Pinpoint the cell where the given text exists, returning its (x, y) midpoint coordinate. 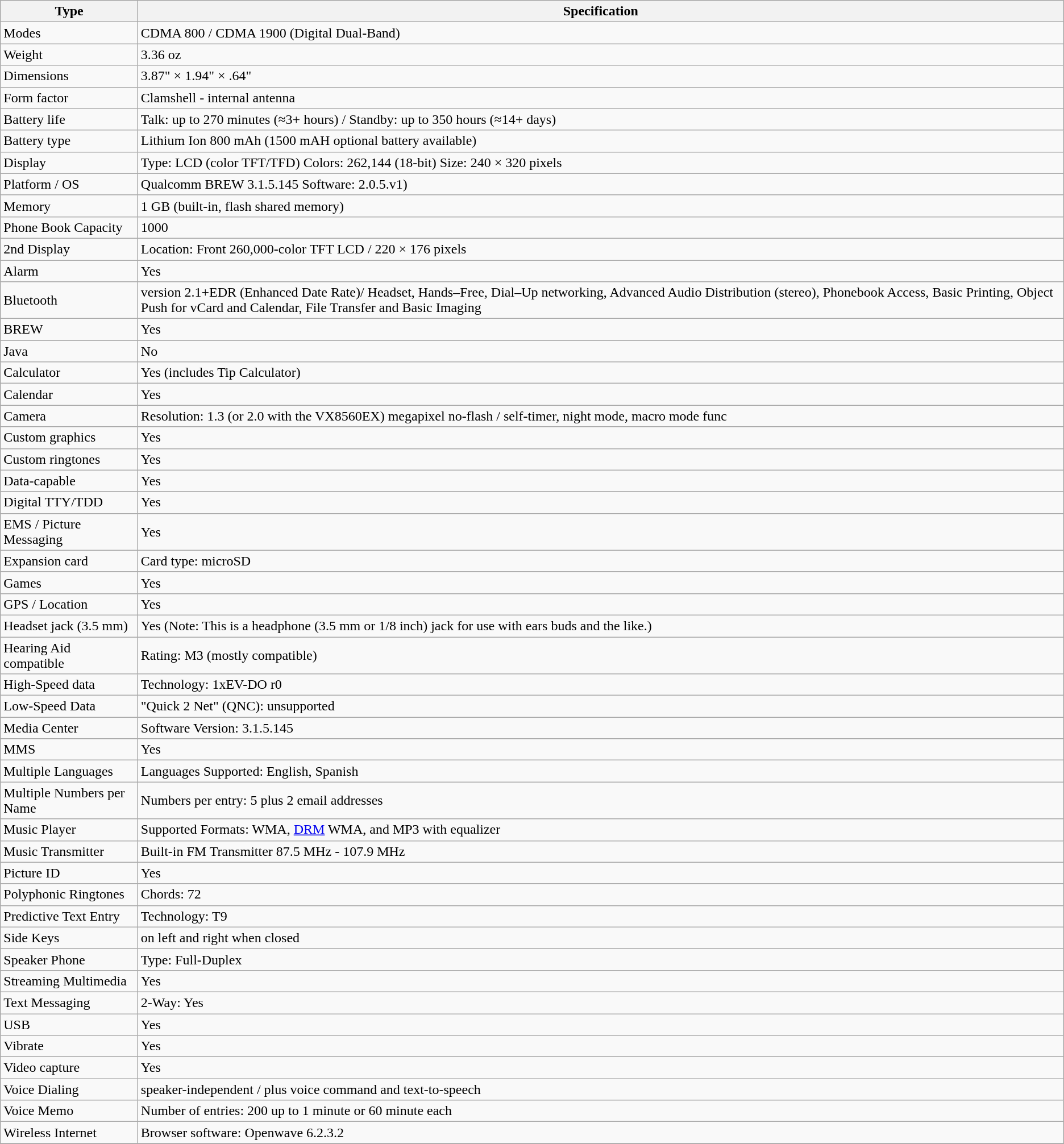
Voice Dialing (69, 1089)
Headset jack (3.5 mm) (69, 626)
Location: Front 260,000-color TFT LCD / 220 × 176 pixels (600, 249)
Polyphonic Ringtones (69, 895)
Supported Formats: WMA, DRM WMA, and MP3 with equalizer (600, 830)
Calculator (69, 373)
Number of entries: 200 up to 1 minute or 60 minute each (600, 1111)
Languages Supported: English, Spanish (600, 771)
Memory (69, 206)
Hearing Aid compatible (69, 655)
Media Center (69, 728)
2nd Display (69, 249)
GPS / Location (69, 604)
Technology: 1xEV-DO r0 (600, 685)
Yes (Note: This is a headphone (3.5 mm or 1/8 inch) jack for use with ears buds and the like.) (600, 626)
Type (69, 11)
Music Player (69, 830)
Software Version: 3.1.5.145 (600, 728)
Display (69, 163)
Numbers per entry: 5 plus 2 email addresses (600, 800)
3.36 oz (600, 55)
"Quick 2 Net" (QNC): unsupported (600, 706)
Camera (69, 416)
Form factor (69, 98)
No (600, 351)
Predictive Text Entry (69, 916)
Picture ID (69, 873)
Type: LCD (color TFT/TFD) Colors: 262,144 (18-bit) Size: 240 × 320 pixels (600, 163)
Calendar (69, 394)
Java (69, 351)
Multiple Languages (69, 771)
Phone Book Capacity (69, 227)
Multiple Numbers per Name (69, 800)
Low-Speed Data (69, 706)
Resolution: 1.3 (or 2.0 with the VX8560EX) megapixel no-flash / self-timer, night mode, macro mode func (600, 416)
on left and right when closed (600, 938)
1000 (600, 227)
Data-capable (69, 481)
2-Way: Yes (600, 1002)
Bluetooth (69, 300)
Voice Memo (69, 1111)
Alarm (69, 271)
Games (69, 583)
Streaming Multimedia (69, 981)
Text Messaging (69, 1002)
EMS / Picture Messaging (69, 532)
Speaker Phone (69, 959)
Wireless Internet (69, 1133)
1 GB (built-in, flash shared memory) (600, 206)
3.87" × 1.94" × .64" (600, 76)
Talk: up to 270 minutes (≈3+ hours) / Standby: up to 350 hours (≈14+ days) (600, 119)
MMS (69, 750)
Clamshell - internal antenna (600, 98)
Type: Full-Duplex (600, 959)
Technology: T9 (600, 916)
Rating: M3 (mostly compatible) (600, 655)
Expansion card (69, 561)
Platform / OS (69, 184)
Side Keys (69, 938)
Specification (600, 11)
Browser software: Openwave 6.2.3.2 (600, 1133)
Battery type (69, 141)
Qualcomm BREW 3.1.5.145 Software: 2.0.5.v1) (600, 184)
Vibrate (69, 1046)
Video capture (69, 1068)
Chords: 72 (600, 895)
Modes (69, 33)
Dimensions (69, 76)
Custom graphics (69, 438)
USB (69, 1025)
Weight (69, 55)
Card type: microSD (600, 561)
Yes (includes Tip Calculator) (600, 373)
Digital TTY/TDD (69, 502)
Music Transmitter (69, 851)
speaker-independent / plus voice command and text-to-speech (600, 1089)
Battery life (69, 119)
BREW (69, 330)
High-Speed data (69, 685)
Custom ringtones (69, 459)
Lithium Ion 800 mAh (1500 mAH optional battery available) (600, 141)
CDMA 800 / CDMA 1900 (Digital Dual-Band) (600, 33)
Built-in FM Transmitter 87.5 MHz - 107.9 MHz (600, 851)
